Return the (X, Y) coordinate for the center point of the cell that contains the specified text.  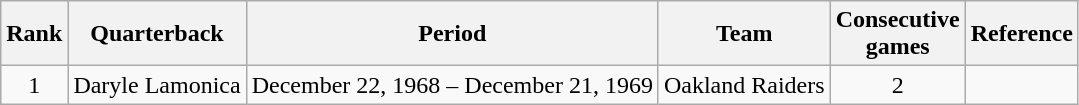
Team (744, 34)
Oakland Raiders (744, 85)
Daryle Lamonica (157, 85)
Quarterback (157, 34)
Rank (34, 34)
Reference (1022, 34)
1 (34, 85)
December 22, 1968 – December 21, 1969 (452, 85)
Period (452, 34)
Consecutivegames (898, 34)
2 (898, 85)
